Identify which cell holds the provided text, then report its [X, Y] central coordinate. 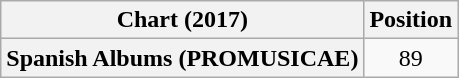
Position [411, 20]
89 [411, 58]
Spanish Albums (PROMUSICAE) [182, 58]
Chart (2017) [182, 20]
